Return the [X, Y] coordinate for the center point of the cell that contains the specified text.  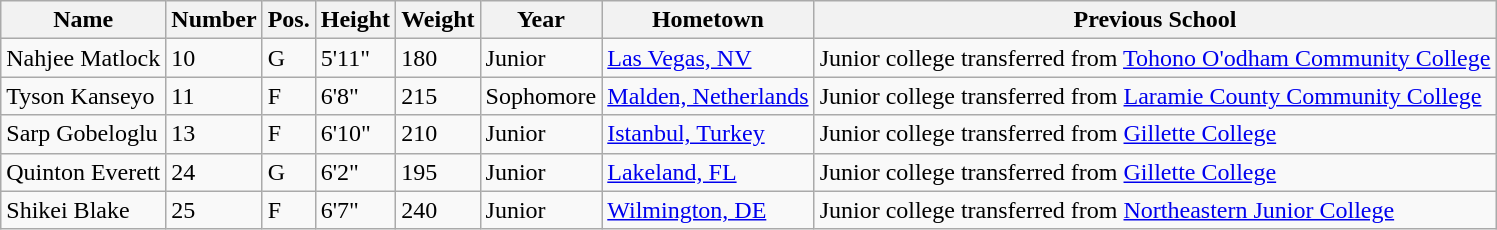
6'10" [355, 134]
Quinton Everett [84, 172]
Number [214, 20]
Hometown [708, 20]
Istanbul, Turkey [708, 134]
195 [438, 172]
215 [438, 96]
5'11" [355, 58]
13 [214, 134]
210 [438, 134]
Lakeland, FL [708, 172]
Junior college transferred from Tohono O'odham Community College [1155, 58]
11 [214, 96]
Junior college transferred from Laramie County Community College [1155, 96]
Weight [438, 20]
Wilmington, DE [708, 210]
Nahjee Matlock [84, 58]
Malden, Netherlands [708, 96]
Tyson Kanseyo [84, 96]
Name [84, 20]
Year [541, 20]
Shikei Blake [84, 210]
6'7" [355, 210]
Height [355, 20]
240 [438, 210]
Sophomore [541, 96]
Pos. [288, 20]
Las Vegas, NV [708, 58]
Sarp Gobeloglu [84, 134]
6'8" [355, 96]
Previous School [1155, 20]
25 [214, 210]
24 [214, 172]
10 [214, 58]
Junior college transferred from Northeastern Junior College [1155, 210]
180 [438, 58]
6'2" [355, 172]
